Find where the given text appears and provide that cell's center as (X, Y) coordinate. 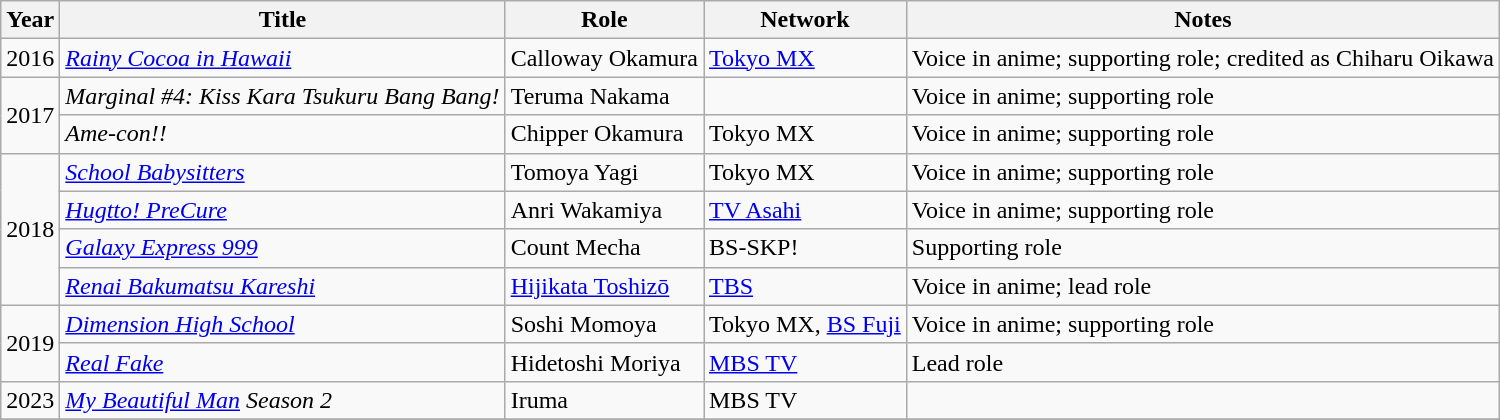
My Beautiful Man Season 2 (282, 400)
Anri Wakamiya (604, 210)
Hijikata Toshizō (604, 286)
Hidetoshi Moriya (604, 362)
Ame-con!! (282, 134)
2017 (30, 115)
Network (806, 20)
Voice in anime; supporting role; credited as Chiharu Oikawa (1202, 58)
Calloway Okamura (604, 58)
2019 (30, 343)
TBS (806, 286)
Dimension High School (282, 324)
Title (282, 20)
Year (30, 20)
Count Mecha (604, 248)
2016 (30, 58)
Real Fake (282, 362)
Rainy Cocoa in Hawaii (282, 58)
Chipper Okamura (604, 134)
Lead role (1202, 362)
Tomoya Yagi (604, 172)
Role (604, 20)
2023 (30, 400)
Marginal #4: Kiss Kara Tsukuru Bang Bang! (282, 96)
BS-SKP! (806, 248)
Soshi Momoya (604, 324)
TV Asahi (806, 210)
Teruma Nakama (604, 96)
2018 (30, 229)
Supporting role (1202, 248)
Galaxy Express 999 (282, 248)
Notes (1202, 20)
School Babysitters (282, 172)
Renai Bakumatsu Kareshi (282, 286)
Voice in anime; lead role (1202, 286)
Tokyo MX, BS Fuji (806, 324)
Hugtto! PreCure (282, 210)
Iruma (604, 400)
